Search for the cell housing the specified text and yield its [x, y] center coordinate. 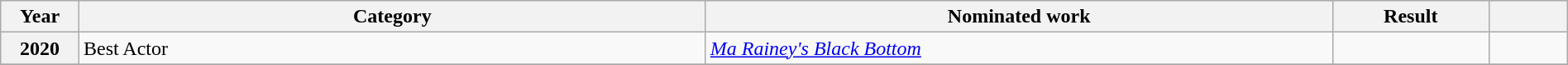
Nominated work [1019, 17]
Year [40, 17]
Ma Rainey's Black Bottom [1019, 48]
Result [1411, 17]
2020 [40, 48]
Best Actor [392, 48]
Category [392, 17]
